Pinpoint the cell where the given text exists, returning its [X, Y] midpoint coordinate. 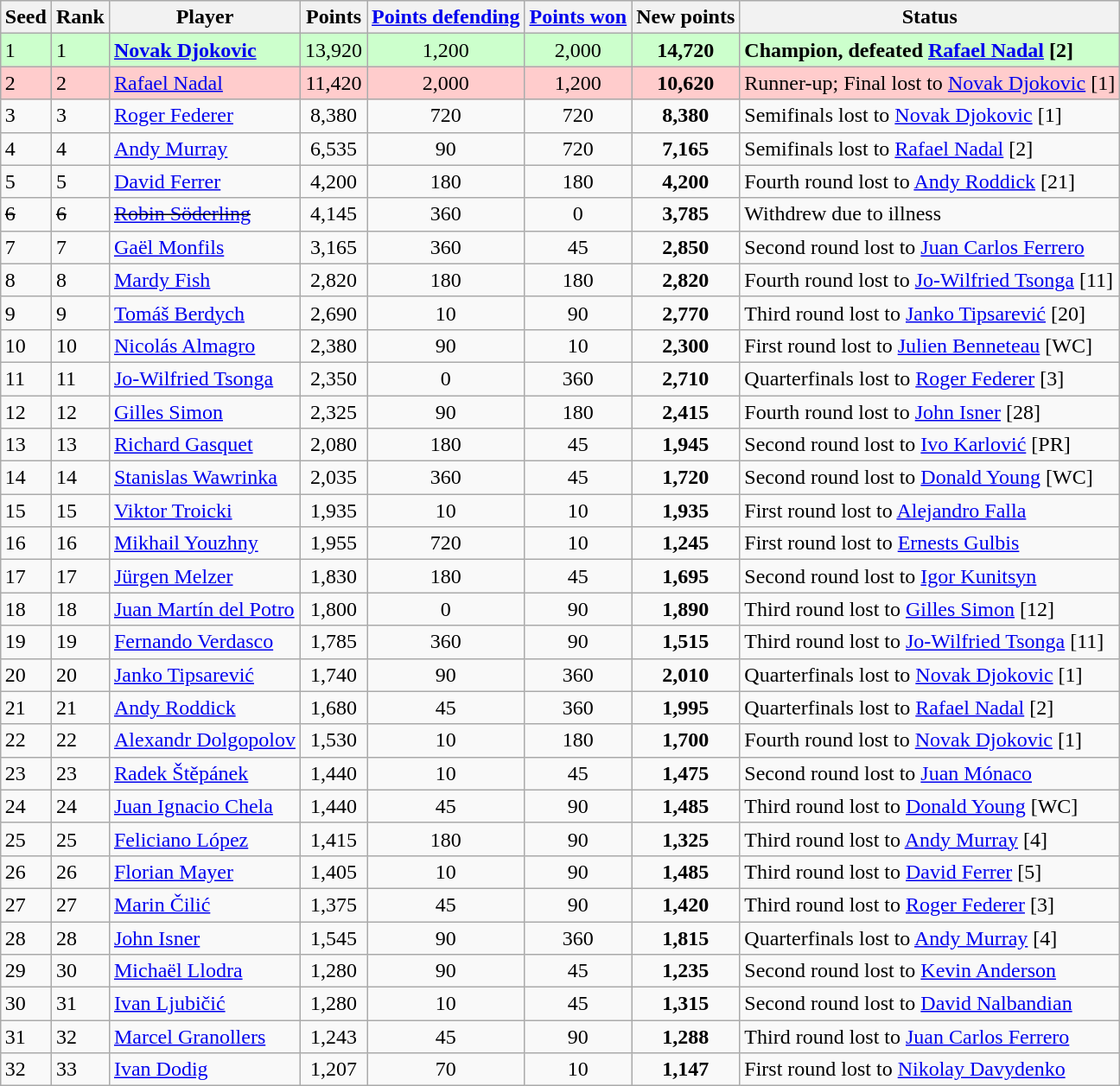
First round lost to Ernests Gulbis [930, 543]
2,035 [334, 478]
Viktor Troicki [204, 511]
Quarterfinals lost to Andy Murray [4] [930, 937]
Third round lost to Juan Carlos Ferrero [930, 1037]
2,770 [686, 313]
Second round lost to Igor Kunitsyn [930, 576]
1,288 [686, 1037]
Janko Tipsarević [204, 675]
1,815 [686, 937]
4,145 [334, 214]
1,530 [334, 740]
1,945 [686, 445]
Gaël Monfils [204, 247]
Marcel Granollers [204, 1037]
Second round lost to David Nalbandian [930, 1004]
1,785 [334, 642]
Novak Djokovic [204, 50]
Withdrew due to illness [930, 214]
1,420 [686, 905]
Second round lost to Donald Young [WC] [930, 478]
2,690 [334, 313]
Third round lost to Andy Murray [4] [930, 839]
Rafael Nadal [204, 83]
1,545 [334, 937]
1,955 [334, 543]
Quarterfinals lost to Novak Djokovic [1] [930, 675]
1,740 [334, 675]
Alexandr Dolgopolov [204, 740]
Quarterfinals lost to Rafael Nadal [2] [930, 708]
Rank [80, 17]
Tomáš Berdych [204, 313]
John Isner [204, 937]
Andy Murray [204, 149]
Robin Söderling [204, 214]
29 [26, 971]
First round lost to Julien Benneteau [WC] [930, 346]
Third round lost to Roger Federer [3] [930, 905]
Michaël Llodra [204, 971]
Points [334, 17]
Semifinals lost to Rafael Nadal [2] [930, 149]
David Ferrer [204, 181]
2,010 [686, 675]
Andy Roddick [204, 708]
Third round lost to Jo-Wilfried Tsonga [11] [930, 642]
10,620 [686, 83]
Quarterfinals lost to Roger Federer [3] [930, 378]
1,243 [334, 1037]
Fourth round lost to Andy Roddick [21] [930, 181]
Mardy Fish [204, 280]
1,695 [686, 576]
Jürgen Melzer [204, 576]
Marin Čilić [204, 905]
2,300 [686, 346]
1,680 [334, 708]
1,405 [334, 872]
Second round lost to Juan Mónaco [930, 773]
1,720 [686, 478]
1,375 [334, 905]
Florian Mayer [204, 872]
1,830 [334, 576]
Seed [26, 17]
1,315 [686, 1004]
Player [204, 17]
33 [80, 1070]
2,080 [334, 445]
Third round lost to Janko Tipsarević [20] [930, 313]
2,380 [334, 346]
Ivan Ljubičić [204, 1004]
Champion, defeated Rafael Nadal [2] [930, 50]
Runner-up; Final lost to Novak Djokovic [1] [930, 83]
Points defending [446, 17]
13,920 [334, 50]
1,475 [686, 773]
Fourth round lost to John Isner [28] [930, 412]
Third round lost to Gilles Simon [12] [930, 609]
3,785 [686, 214]
1,800 [334, 609]
Juan Ignacio Chela [204, 806]
Fourth round lost to Novak Djokovic [1] [930, 740]
First round lost to Nikolay Davydenko [930, 1070]
Second round lost to Kevin Anderson [930, 971]
3,165 [334, 247]
70 [446, 1070]
Gilles Simon [204, 412]
Fourth round lost to Jo-Wilfried Tsonga [11] [930, 280]
1,415 [334, 839]
Stanislas Wawrinka [204, 478]
1,245 [686, 543]
2,415 [686, 412]
Fernando Verdasco [204, 642]
New points [686, 17]
Second round lost to Juan Carlos Ferrero [930, 247]
Third round lost to David Ferrer [5] [930, 872]
Juan Martín del Potro [204, 609]
Second round lost to Ivo Karlović [PR] [930, 445]
2,850 [686, 247]
1,207 [334, 1070]
Feliciano López [204, 839]
Radek Štěpánek [204, 773]
1,235 [686, 971]
6,535 [334, 149]
1,325 [686, 839]
2,325 [334, 412]
Roger Federer [204, 116]
Status [930, 17]
2,710 [686, 378]
Jo-Wilfried Tsonga [204, 378]
Nicolás Almagro [204, 346]
1,147 [686, 1070]
14,720 [686, 50]
11,420 [334, 83]
Ivan Dodig [204, 1070]
1,890 [686, 609]
1,700 [686, 740]
1,995 [686, 708]
Points won [578, 17]
Mikhail Youzhny [204, 543]
7,165 [686, 149]
First round lost to Alejandro Falla [930, 511]
Third round lost to Donald Young [WC] [930, 806]
Semifinals lost to Novak Djokovic [1] [930, 116]
2,350 [334, 378]
Richard Gasquet [204, 445]
1,515 [686, 642]
